Find where the given text appears and provide that cell's center as [X, Y] coordinate. 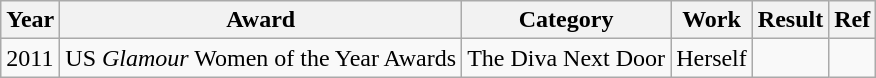
The Diva Next Door [566, 58]
US Glamour Women of the Year Awards [261, 58]
Work [712, 20]
Category [566, 20]
Year [30, 20]
Result [790, 20]
Ref [852, 20]
Herself [712, 58]
2011 [30, 58]
Award [261, 20]
